Locate the cell with the specified text and output its (X, Y) center coordinate. 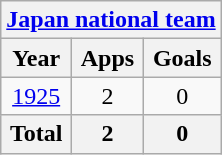
Total (36, 134)
Year (36, 58)
Japan national team (111, 20)
1925 (36, 96)
Apps (108, 58)
Goals (182, 58)
